Find where the given text appears and provide that cell's center as [x, y] coordinate. 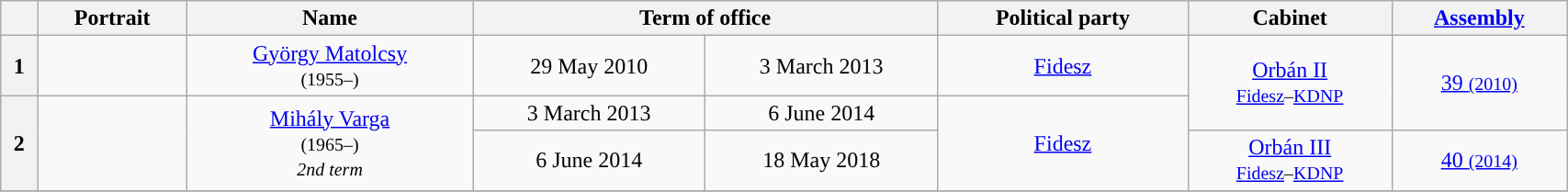
Orbán IIFidesz–KDNP [1290, 83]
Cabinet [1290, 18]
1 [19, 66]
39 (2010) [1479, 83]
Term of office [705, 18]
2 [19, 143]
29 May 2010 [590, 66]
Mihály Varga(1965–)2nd term [329, 143]
György Matolcsy(1955–) [329, 66]
18 May 2018 [821, 160]
Portrait [112, 18]
Orbán IIIFidesz–KDNP [1290, 160]
40 (2014) [1479, 160]
Assembly [1479, 18]
Name [329, 18]
Political party [1064, 18]
